Extract the [X, Y] coordinate from the center of the cell holding the provided text.  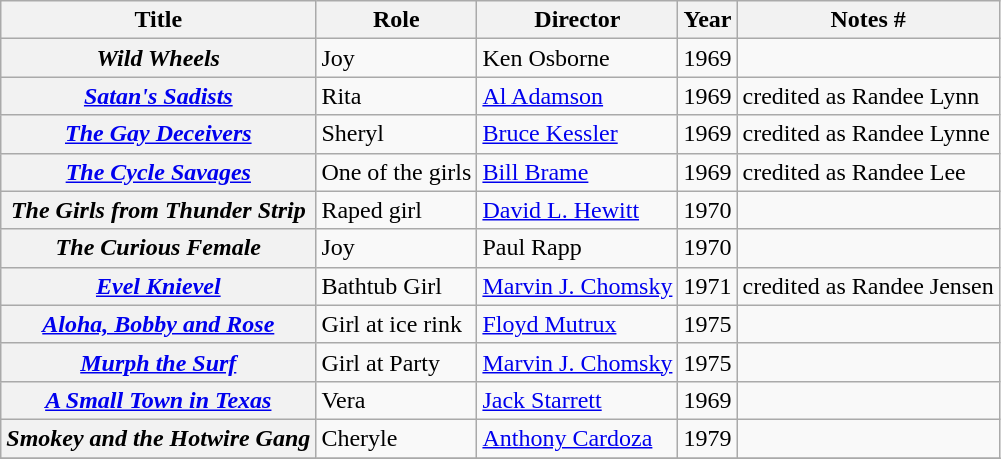
One of the girls [396, 172]
Al Adamson [578, 96]
Murph the Surf [158, 362]
Satan's Sadists [158, 96]
Bathtub Girl [396, 286]
credited as Randee Jensen [868, 286]
The Curious Female [158, 248]
Floyd Mutrux [578, 324]
Jack Starrett [578, 400]
Ken Osborne [578, 58]
1979 [708, 438]
David L. Hewitt [578, 210]
Girl at Party [396, 362]
credited as Randee Lynn [868, 96]
Evel Knievel [158, 286]
Director [578, 20]
1971 [708, 286]
The Gay Deceivers [158, 134]
Cheryle [396, 438]
Bill Brame [578, 172]
The Girls from Thunder Strip [158, 210]
The Cycle Savages [158, 172]
credited as Randee Lee [868, 172]
Vera [396, 400]
Girl at ice rink [396, 324]
Anthony Cardoza [578, 438]
Rita [396, 96]
Title [158, 20]
Year [708, 20]
Raped girl [396, 210]
Smokey and the Hotwire Gang [158, 438]
Bruce Kessler [578, 134]
Wild Wheels [158, 58]
Role [396, 20]
Paul Rapp [578, 248]
Sheryl [396, 134]
Notes # [868, 20]
credited as Randee Lynne [868, 134]
Aloha, Bobby and Rose [158, 324]
A Small Town in Texas [158, 400]
